Identify which cell holds the provided text, then report its (x, y) central coordinate. 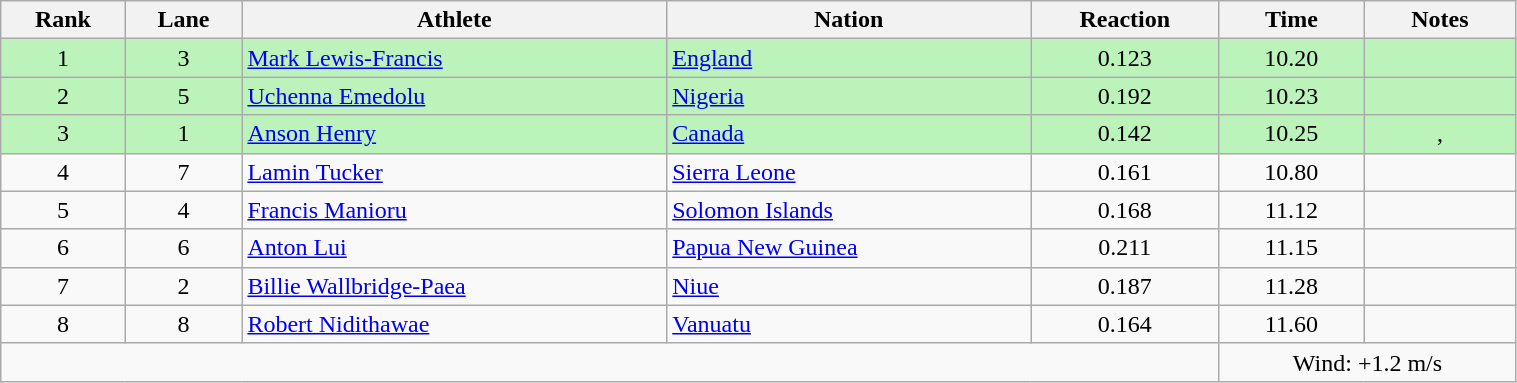
Anson Henry (454, 134)
0.187 (1124, 286)
0.168 (1124, 210)
Lane (184, 20)
11.15 (1292, 248)
Sierra Leone (849, 172)
Rank (63, 20)
10.23 (1292, 96)
0.192 (1124, 96)
Mark Lewis-Francis (454, 58)
10.20 (1292, 58)
Robert Nidithawae (454, 324)
Billie Wallbridge-Paea (454, 286)
Nation (849, 20)
Papua New Guinea (849, 248)
11.12 (1292, 210)
Uchenna Emedolu (454, 96)
0.123 (1124, 58)
0.161 (1124, 172)
Time (1292, 20)
Nigeria (849, 96)
11.28 (1292, 286)
0.142 (1124, 134)
0.164 (1124, 324)
Athlete (454, 20)
11.60 (1292, 324)
Canada (849, 134)
Reaction (1124, 20)
10.80 (1292, 172)
England (849, 58)
Anton Lui (454, 248)
Wind: +1.2 m/s (1368, 362)
Francis Manioru (454, 210)
0.211 (1124, 248)
Lamin Tucker (454, 172)
Niue (849, 286)
Vanuatu (849, 324)
10.25 (1292, 134)
Notes (1440, 20)
Solomon Islands (849, 210)
, (1440, 134)
